For the text-containing cell, return its midpoint in (x, y) coordinate format. 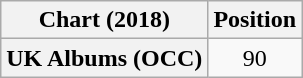
UK Albums (OCC) (104, 58)
90 (255, 58)
Position (255, 20)
Chart (2018) (104, 20)
